Determine the (x, y) coordinate at the center of the cell enclosing the given text.  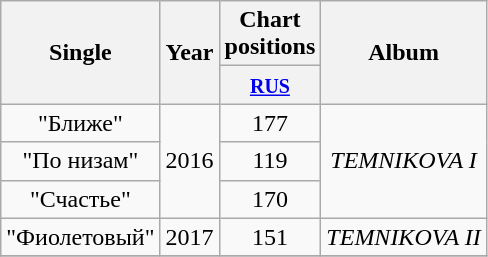
"По низам" (80, 161)
Single (80, 52)
"Фиолетовый" (80, 237)
2017 (190, 237)
Album (404, 52)
"Ближе" (80, 123)
170 (270, 199)
TEMNIKOVA II (404, 237)
"Счастье" (80, 199)
TEMNIKOVA I (404, 161)
RUS (270, 85)
2016 (190, 161)
151 (270, 237)
Chart positions (270, 34)
177 (270, 123)
119 (270, 161)
Year (190, 52)
